Scan for the cell matching the given text and deliver its [x, y] coordinate at center. 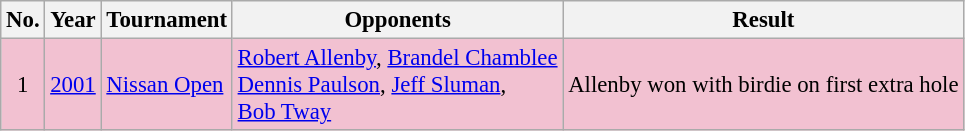
Nissan Open [166, 85]
Tournament [166, 20]
1 [23, 85]
Opponents [398, 20]
Robert Allenby, Brandel Chamblee Dennis Paulson, Jeff Sluman, Bob Tway [398, 85]
Year [73, 20]
Result [764, 20]
2001 [73, 85]
Allenby won with birdie on first extra hole [764, 85]
No. [23, 20]
